Provide the [X, Y] coordinate of the cell's center where the given text is located.  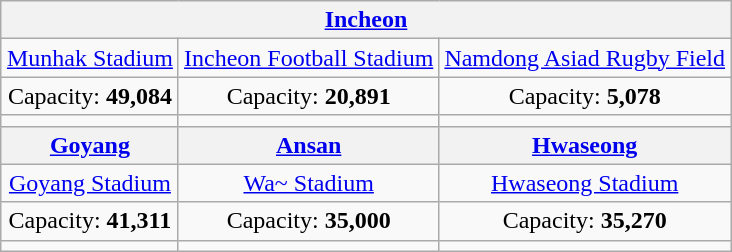
Hwaseong Stadium [585, 183]
Capacity: 20,891 [308, 96]
Wa~ Stadium [308, 183]
Namdong Asiad Rugby Field [585, 58]
Goyang [90, 145]
Ansan [308, 145]
Munhak Stadium [90, 58]
Capacity: 35,000 [308, 221]
Goyang Stadium [90, 183]
Capacity: 41,311 [90, 221]
Incheon Football Stadium [308, 58]
Capacity: 49,084 [90, 96]
Incheon [366, 20]
Capacity: 35,270 [585, 221]
Hwaseong [585, 145]
Capacity: 5,078 [585, 96]
